Provide the [X, Y] coordinate of the cell's center where the given text is located.  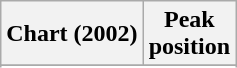
Peakposition [189, 34]
Chart (2002) [72, 34]
